Return (X, Y) of the center of cell containing provided text 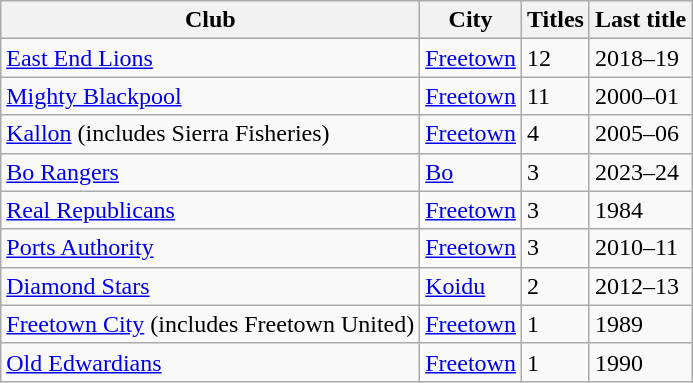
2010–11 (640, 248)
11 (555, 96)
1989 (640, 324)
Real Republicans (210, 210)
2023–24 (640, 172)
2005–06 (640, 134)
2000–01 (640, 96)
Ports Authority (210, 248)
Titles (555, 20)
Bo (471, 172)
East End Lions (210, 58)
Old Edwardians (210, 362)
Freetown City (includes Freetown United) (210, 324)
Bo Rangers (210, 172)
2 (555, 286)
City (471, 20)
2012–13 (640, 286)
Koidu (471, 286)
1990 (640, 362)
1984 (640, 210)
4 (555, 134)
Last title (640, 20)
Kallon (includes Sierra Fisheries) (210, 134)
2018–19 (640, 58)
Mighty Blackpool (210, 96)
Diamond Stars (210, 286)
12 (555, 58)
Club (210, 20)
